Extract the [x, y] coordinate from the center of the cell holding the provided text.  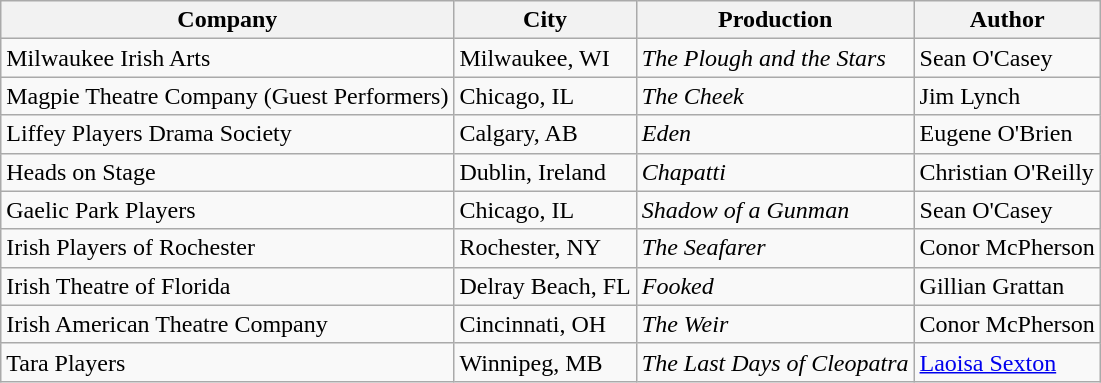
The Plough and the Stars [775, 58]
Milwaukee, WI [545, 58]
Fooked [775, 286]
Irish Players of Rochester [228, 248]
Irish Theatre of Florida [228, 286]
The Last Days of Cleopatra [775, 362]
Company [228, 20]
Cincinnati, OH [545, 324]
The Seafarer [775, 248]
Eugene O'Brien [1007, 134]
Delray Beach, FL [545, 286]
Eden [775, 134]
Dublin, Ireland [545, 172]
The Weir [775, 324]
Gaelic Park Players [228, 210]
Tara Players [228, 362]
The Cheek [775, 96]
Winnipeg, MB [545, 362]
Liffey Players Drama Society [228, 134]
Production [775, 20]
Shadow of a Gunman [775, 210]
Jim Lynch [1007, 96]
Author [1007, 20]
City [545, 20]
Magpie Theatre Company (Guest Performers) [228, 96]
Irish American Theatre Company [228, 324]
Rochester, NY [545, 248]
Christian O'Reilly [1007, 172]
Gillian Grattan [1007, 286]
Calgary, AB [545, 134]
Milwaukee Irish Arts [228, 58]
Laoisa Sexton [1007, 362]
Heads on Stage [228, 172]
Chapatti [775, 172]
